Search for the cell housing the specified text and yield its (X, Y) center coordinate. 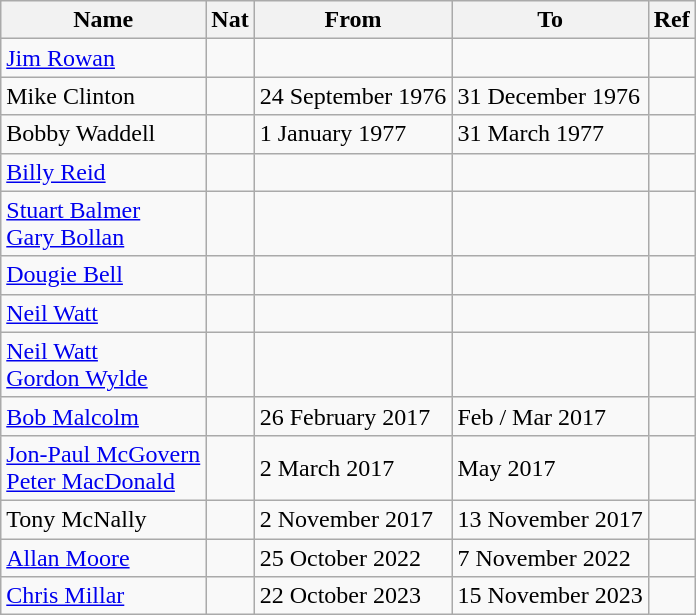
26 February 2017 (353, 416)
Chris Millar (104, 596)
2 November 2017 (353, 519)
Jon-Paul McGovernPeter MacDonald (104, 468)
Mike Clinton (104, 96)
Allan Moore (104, 557)
Dougie Bell (104, 275)
Neil Watt (104, 313)
Name (104, 20)
1 January 1977 (353, 134)
22 October 2023 (353, 596)
May 2017 (550, 468)
Tony McNally (104, 519)
Nat (230, 20)
Stuart BalmerGary Bollan (104, 224)
From (353, 20)
Neil WattGordon Wylde (104, 364)
Jim Rowan (104, 58)
Bobby Waddell (104, 134)
Ref (672, 20)
7 November 2022 (550, 557)
To (550, 20)
Bob Malcolm (104, 416)
31 December 1976 (550, 96)
24 September 1976 (353, 96)
13 November 2017 (550, 519)
31 March 1977 (550, 134)
2 March 2017 (353, 468)
Feb / Mar 2017 (550, 416)
15 November 2023 (550, 596)
Billy Reid (104, 172)
25 October 2022 (353, 557)
